Return (X, Y) of the center of cell containing provided text 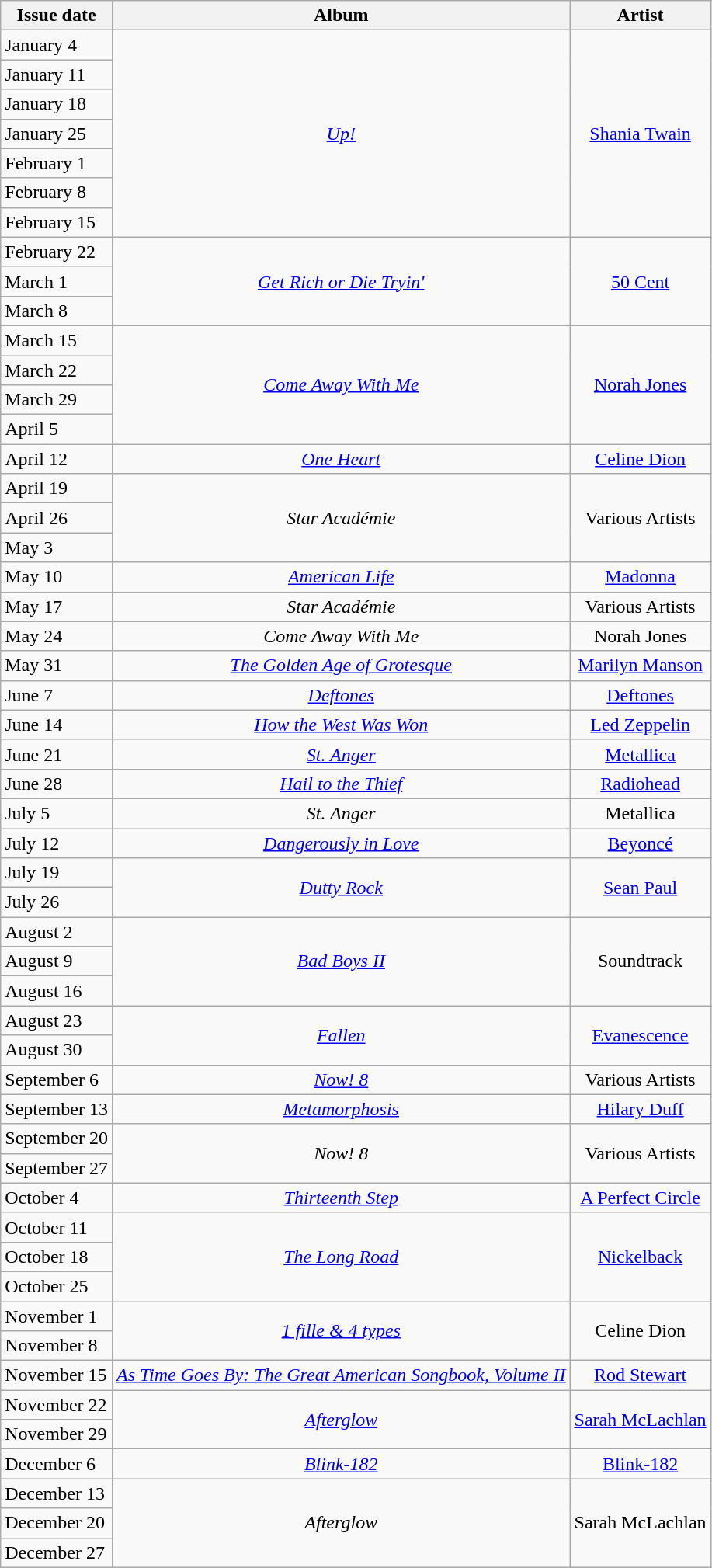
May 17 (57, 607)
October 4 (57, 1198)
May 31 (57, 666)
February 15 (57, 222)
The Golden Age of Grotesque (341, 666)
Up! (341, 134)
March 1 (57, 281)
October 18 (57, 1257)
50 Cent (640, 281)
September 6 (57, 1080)
Led Zeppelin (640, 725)
Evanescence (640, 1035)
Nickelback (640, 1257)
Thirteenth Step (341, 1198)
July 12 (57, 843)
February 22 (57, 252)
January 18 (57, 104)
Dangerously in Love (341, 843)
June 28 (57, 784)
Soundtrack (640, 961)
November 8 (57, 1346)
As Time Goes By: The Great American Songbook, Volume II (341, 1375)
December 13 (57, 1493)
November 15 (57, 1375)
March 22 (57, 370)
April 12 (57, 459)
How the West Was Won (341, 725)
Rod Stewart (640, 1375)
Dutty Rock (341, 888)
Radiohead (640, 784)
One Heart (341, 459)
August 2 (57, 932)
June 14 (57, 725)
January 25 (57, 134)
July 5 (57, 813)
Album (341, 16)
August 9 (57, 961)
February 1 (57, 163)
March 29 (57, 400)
June 21 (57, 754)
August 23 (57, 1020)
May 3 (57, 548)
October 11 (57, 1227)
November 1 (57, 1316)
March 15 (57, 340)
Get Rich or Die Tryin' (341, 281)
Hilary Duff (640, 1109)
Bad Boys II (341, 961)
Marilyn Manson (640, 666)
February 8 (57, 193)
October 25 (57, 1286)
Issue date (57, 16)
August 30 (57, 1050)
Metamorphosis (341, 1109)
March 8 (57, 311)
Madonna (640, 577)
May 10 (57, 577)
April 19 (57, 488)
June 7 (57, 695)
January 4 (57, 45)
Beyoncé (640, 843)
November 22 (57, 1405)
July 26 (57, 902)
January 11 (57, 75)
August 16 (57, 991)
Sean Paul (640, 888)
December 27 (57, 1552)
April 5 (57, 429)
September 20 (57, 1139)
1 fille & 4 types (341, 1331)
Hail to the Thief (341, 784)
December 6 (57, 1464)
December 20 (57, 1523)
April 26 (57, 518)
The Long Road (341, 1257)
Shania Twain (640, 134)
A Perfect Circle (640, 1198)
November 29 (57, 1434)
American Life (341, 577)
May 24 (57, 636)
September 13 (57, 1109)
Fallen (341, 1035)
July 19 (57, 873)
September 27 (57, 1168)
Artist (640, 16)
